Capture the cell that displays the provided text and extract its (X, Y) central coordinate. 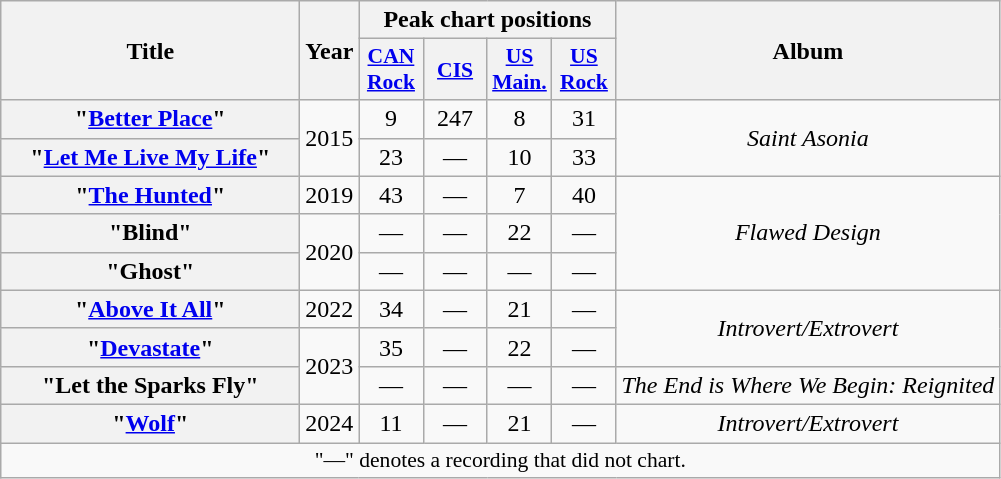
"Let the Sparks Fly" (150, 385)
USRock (584, 70)
"The Hunted" (150, 195)
31 (584, 119)
43 (391, 195)
35 (391, 347)
Saint Asonia (808, 138)
CANRock (391, 70)
Peak chart positions (488, 20)
Year (330, 50)
2023 (330, 366)
"Blind" (150, 233)
"Above It All" (150, 309)
10 (520, 157)
"Wolf" (150, 423)
8 (520, 119)
Title (150, 50)
23 (391, 157)
2019 (330, 195)
"Ghost" (150, 271)
CIS (455, 70)
"—" denotes a recording that did not chart. (500, 460)
"Better Place" (150, 119)
2022 (330, 309)
The End is Where We Begin: Reignited (808, 385)
40 (584, 195)
2015 (330, 138)
34 (391, 309)
7 (520, 195)
11 (391, 423)
247 (455, 119)
"Let Me Live My Life" (150, 157)
USMain. (520, 70)
2024 (330, 423)
9 (391, 119)
"Devastate" (150, 347)
Album (808, 50)
Flawed Design (808, 233)
2020 (330, 252)
33 (584, 157)
